Return the [X, Y] coordinate for the center point of the cell that contains the specified text.  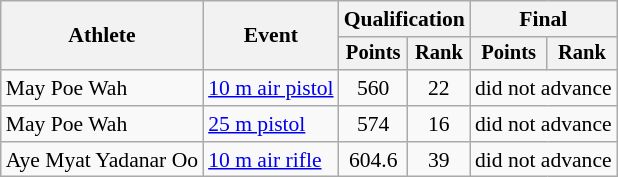
574 [374, 124]
25 m pistol [270, 124]
16 [439, 124]
22 [439, 88]
Athlete [102, 36]
Qualification [404, 19]
10 m air pistol [270, 88]
560 [374, 88]
Event [270, 36]
Final [544, 19]
